For the text-containing cell, return its midpoint in [x, y] coordinate format. 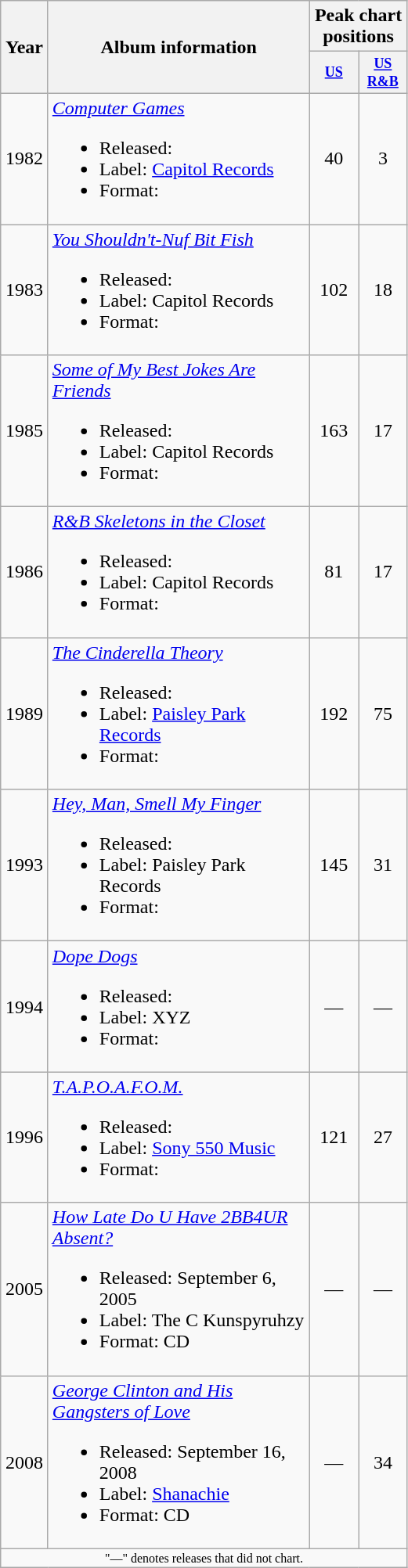
1994 [25, 1006]
40 [334, 158]
"—" denotes releases that did not chart. [204, 1558]
34 [384, 1462]
1983 [25, 290]
The Cinderella TheoryReleased:Label: Paisley Park RecordsFormat: [179, 714]
145 [334, 865]
2005 [25, 1289]
18 [384, 290]
75 [384, 714]
George Clinton and His Gangsters of LoveReleased: September 16, 2008Label: ShanachieFormat: CD [179, 1462]
USR&B [384, 73]
You Shouldn't-Nuf Bit FishReleased:Label: Capitol RecordsFormat: [179, 290]
Year [25, 47]
1989 [25, 714]
Album information [179, 47]
Peak chart positions [359, 27]
1996 [25, 1138]
121 [334, 1138]
Some of My Best Jokes Are FriendsReleased:Label: Capitol RecordsFormat: [179, 431]
R&B Skeletons in the ClosetReleased:Label: Capitol RecordsFormat: [179, 573]
US [334, 73]
163 [334, 431]
192 [334, 714]
Hey, Man, Smell My FingerReleased:Label: Paisley Park RecordsFormat: [179, 865]
Computer GamesReleased:Label: Capitol RecordsFormat: [179, 158]
1993 [25, 865]
1982 [25, 158]
27 [384, 1138]
2008 [25, 1462]
31 [384, 865]
102 [334, 290]
T.A.P.O.A.F.O.M.Released:Label: Sony 550 MusicFormat: [179, 1138]
3 [384, 158]
81 [334, 573]
How Late Do U Have 2BB4UR Absent?Released: September 6, 2005Label: The C KunspyruhzyFormat: CD [179, 1289]
1985 [25, 431]
Dope DogsReleased:Label: XYZFormat: [179, 1006]
1986 [25, 573]
